Return the [X, Y] coordinate for the center point of the cell that contains the specified text.  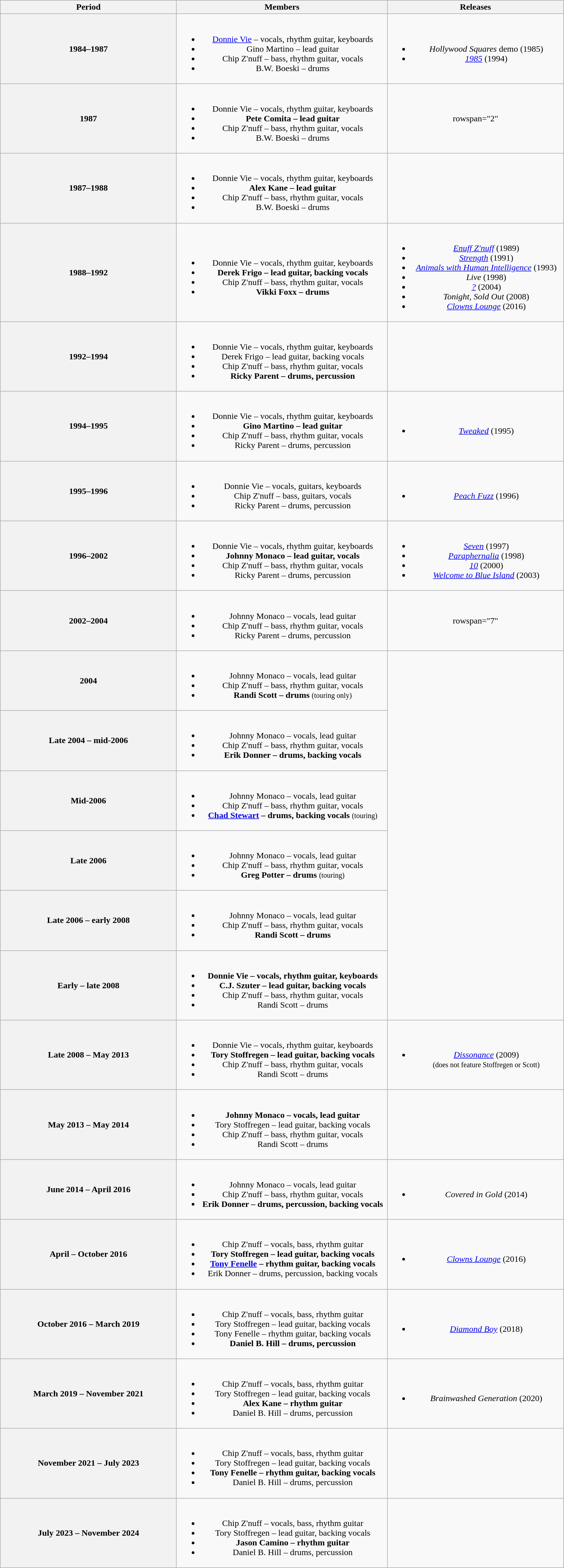
Johnny Monaco – vocals, lead guitarChip Z'nuff – bass, rhythm guitar, vocalsRandi Scott – drums (touring only) [282, 681]
November 2021 – July 2023 [88, 1463]
Brainwashed Generation (2020) [475, 1394]
1996–2002 [88, 556]
1995–1996 [88, 491]
2002–2004 [88, 620]
Donnie Vie – vocals, rhythm guitar, keyboardsAlex Kane – lead guitarChip Z'nuff – bass, rhythm guitar, vocalsB.W. Boeski – drums [282, 188]
rowspan="7" [475, 620]
1994–1995 [88, 426]
1987–1988 [88, 188]
1987 [88, 118]
Donnie Vie – vocals, guitars, keyboardsChip Z'nuff – bass, guitars, vocalsRicky Parent – drums, percussion [282, 491]
Mid-2006 [88, 801]
October 2016 – March 2019 [88, 1324]
May 2013 – May 2014 [88, 1125]
Johnny Monaco – vocals, lead guitarChip Z'nuff – bass, rhythm guitar, vocalsGreg Potter – drums (touring) [282, 861]
Johnny Monaco – vocals, lead guitarChip Z'nuff – bass, rhythm guitar, vocalsChad Stewart – drums, backing vocals (touring) [282, 801]
1984–1987 [88, 49]
June 2014 – April 2016 [88, 1190]
Johnny Monaco – vocals, lead guitarChip Z'nuff – bass, rhythm guitar, vocalsErik Donner – drums, percussion, backing vocals [282, 1190]
Donnie Vie – vocals, rhythm guitar, keyboardsPete Comita – lead guitarChip Z'nuff – bass, rhythm guitar, vocalsB.W. Boeski – drums [282, 118]
Enuff Z'nuff (1989)Strength (1991)Animals with Human Intelligence (1993)Live (1998)? (2004)Tonight, Sold Out (2008)Clowns Lounge (2016) [475, 272]
Donnie Vie – vocals, rhythm guitar, keyboardsDerek Frigo – lead guitar, backing vocalsChip Z'nuff – bass, rhythm guitar, vocalsVikki Foxx – drums [282, 272]
Period [88, 7]
July 2023 – November 2024 [88, 1533]
Donnie Vie – vocals, rhythm guitar, keyboardsGino Martino – lead guitarChip Z'nuff – bass, rhythm guitar, vocalsRicky Parent – drums, percussion [282, 426]
Releases [475, 7]
Late 2008 – May 2013 [88, 1055]
Tweaked (1995) [475, 426]
1992–1994 [88, 356]
Early – late 2008 [88, 985]
Members [282, 7]
Diamond Boy (2018) [475, 1324]
Johnny Monaco – vocals, lead guitarChip Z'nuff – bass, rhythm guitar, vocalsRicky Parent – drums, percussion [282, 620]
Seven (1997)Paraphernalia (1998)10 (2000)Welcome to Blue Island (2003) [475, 556]
Donnie Vie – vocals, rhythm guitar, keyboardsC.J. Szuter – lead guitar, backing vocalsChip Z'nuff – bass, rhythm guitar, vocalsRandi Scott – drums [282, 985]
March 2019 – November 2021 [88, 1394]
Donnie Vie – vocals, rhythm guitar, keyboardsGino Martino – lead guitarChip Z'nuff – bass, rhythm guitar, vocalsB.W. Boeski – drums [282, 49]
Dissonance (2009)(does not feature Stoffregen or Scott) [475, 1055]
April – October 2016 [88, 1254]
Johnny Monaco – vocals, lead guitarChip Z'nuff – bass, rhythm guitar, vocalsRandi Scott – drums [282, 920]
Chip Z'nuff – vocals, bass, rhythm guitarTory Stoffregen – lead guitar, backing vocalsJason Camino – rhythm guitarDaniel B. Hill – drums, percussion [282, 1533]
Chip Z'nuff – vocals, bass, rhythm guitarTory Stoffregen – lead guitar, backing vocalsAlex Kane – rhythm guitarDaniel B. Hill – drums, percussion [282, 1394]
2004 [88, 681]
Hollywood Squares demo (1985)1985 (1994) [475, 49]
Clowns Lounge (2016) [475, 1254]
Late 2006 – early 2008 [88, 920]
Late 2004 – mid-2006 [88, 740]
1988–1992 [88, 272]
rowspan="2" [475, 118]
Late 2006 [88, 861]
Johnny Monaco – vocals, lead guitarTory Stoffregen – lead guitar, backing vocalsChip Z'nuff – bass, rhythm guitar, vocalsRandi Scott – drums [282, 1125]
Peach Fuzz (1996) [475, 491]
Johnny Monaco – vocals, lead guitarChip Z'nuff – bass, rhythm guitar, vocalsErik Donner – drums, backing vocals [282, 740]
Covered in Gold (2014) [475, 1190]
